From the cell containing the given text, extract its center point as [X, Y] coordinate. 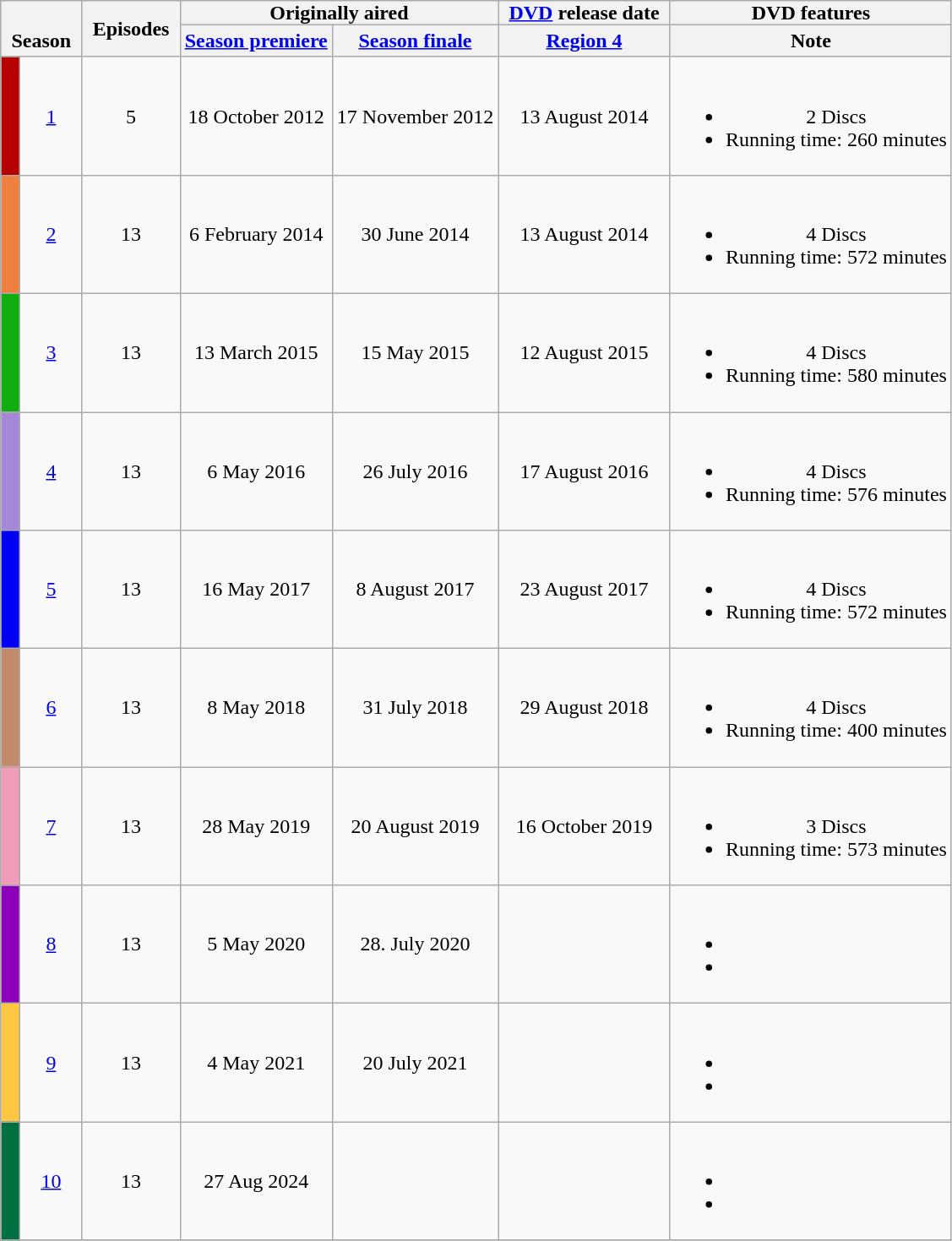
4 DiscsRunning time: 400 minutes [811, 708]
DVD features [811, 13]
8 August 2017 [415, 590]
26 July 2016 [415, 471]
10 [51, 1181]
17 November 2012 [415, 116]
4 May 2021 [256, 1063]
13 March 2015 [256, 352]
DVD release date [585, 13]
Episodes [131, 29]
Season [41, 29]
6 [51, 708]
9 [51, 1063]
20 August 2019 [415, 826]
29 August 2018 [585, 708]
16 May 2017 [256, 590]
15 May 2015 [415, 352]
20 July 2021 [415, 1063]
5 May 2020 [256, 944]
6 May 2016 [256, 471]
6 February 2014 [256, 234]
4 [51, 471]
3 [51, 352]
28 May 2019 [256, 826]
16 October 2019 [585, 826]
4 DiscsRunning time: 580 minutes [811, 352]
30 June 2014 [415, 234]
18 October 2012 [256, 116]
28. July 2020 [415, 944]
2 DiscsRunning time: 260 minutes [811, 116]
Note [811, 41]
8 May 2018 [256, 708]
Season finale [415, 41]
31 July 2018 [415, 708]
23 August 2017 [585, 590]
12 August 2015 [585, 352]
2 [51, 234]
Region 4 [585, 41]
Originally aired [340, 13]
Season premiere [256, 41]
3 DiscsRunning time: 573 minutes [811, 826]
4 DiscsRunning time: 576 minutes [811, 471]
17 August 2016 [585, 471]
1 [51, 116]
27 Aug 2024 [256, 1181]
8 [51, 944]
7 [51, 826]
